Return [X, Y] of the center of cell containing provided text 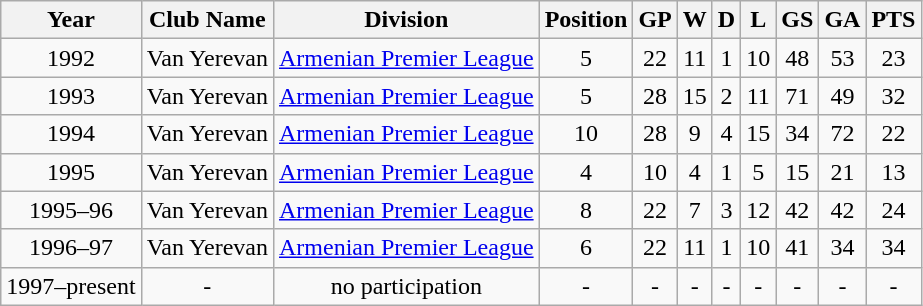
12 [758, 210]
1992 [71, 58]
9 [694, 134]
7 [694, 210]
8 [586, 210]
53 [842, 58]
Year [71, 20]
13 [894, 172]
6 [586, 248]
1994 [71, 134]
1996–97 [71, 248]
23 [894, 58]
L [758, 20]
D [726, 20]
Position [586, 20]
PTS [894, 20]
1995–96 [71, 210]
GS [798, 20]
Club Name [207, 20]
49 [842, 96]
1993 [71, 96]
41 [798, 248]
3 [726, 210]
GA [842, 20]
GP [655, 20]
71 [798, 96]
1997–present [71, 286]
21 [842, 172]
no participation [406, 286]
1995 [71, 172]
2 [726, 96]
24 [894, 210]
48 [798, 58]
Division [406, 20]
72 [842, 134]
32 [894, 96]
W [694, 20]
